From the cell containing the given text, extract its center point as [x, y] coordinate. 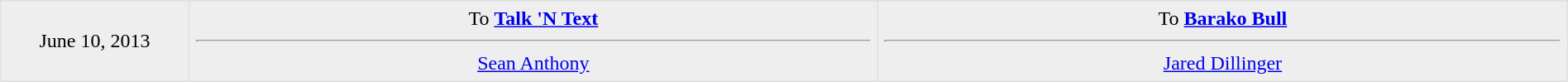
June 10, 2013 [94, 41]
To Barako BullJared Dillinger [1223, 41]
To Talk 'N TextSean Anthony [533, 41]
